Pinpoint the cell where the given text exists, returning its [X, Y] midpoint coordinate. 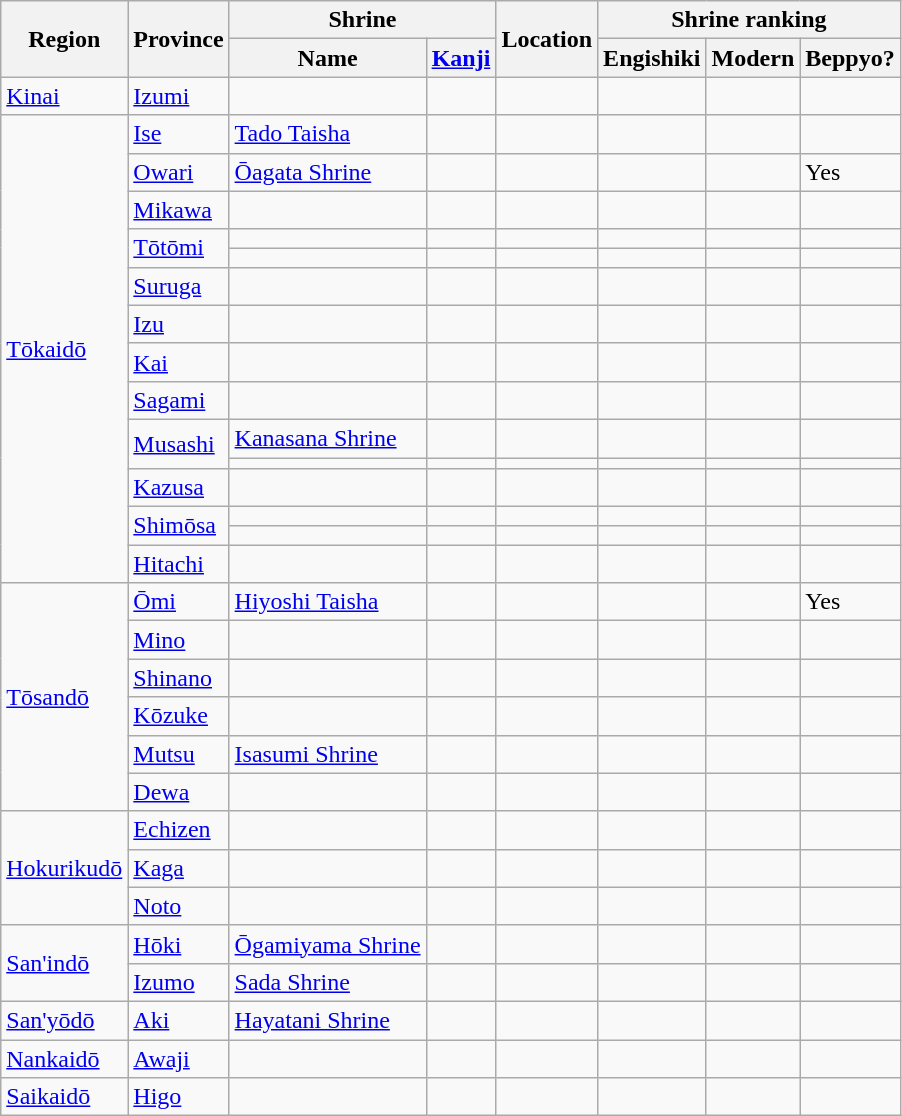
San'yōdō [64, 1020]
San'indō [64, 963]
Beppyo? [850, 58]
Shrine [362, 20]
Owari [178, 172]
Kanasana Shrine [328, 438]
Location [547, 39]
Tōsandō [64, 697]
Shimōsa [178, 526]
Hitachi [178, 564]
Mino [178, 640]
Izumi [178, 96]
Noto [178, 906]
Tōkaidō [64, 349]
Engishiki [652, 58]
Mikawa [178, 210]
Province [178, 39]
Dewa [178, 792]
Awaji [178, 1059]
Isasumi Shrine [328, 754]
Sada Shrine [328, 982]
Name [328, 58]
Hōki [178, 944]
Ōmi [178, 602]
Aki [178, 1020]
Hiyoshi Taisha [328, 602]
Kanji [461, 58]
Shrine ranking [750, 20]
Ōagata Shrine [328, 172]
Hokurikudō [64, 868]
Izu [178, 324]
Sagami [178, 400]
Hayatani Shrine [328, 1020]
Modern [753, 58]
Ōgamiyama Shrine [328, 944]
Saikaidō [64, 1097]
Higo [178, 1097]
Musashi [178, 444]
Nankaidō [64, 1059]
Suruga [178, 286]
Kaga [178, 868]
Ise [178, 134]
Izumo [178, 982]
Region [64, 39]
Kai [178, 362]
Tado Taisha [328, 134]
Echizen [178, 830]
Kinai [64, 96]
Tōtōmi [178, 248]
Mutsu [178, 754]
Kōzuke [178, 716]
Kazusa [178, 488]
Shinano [178, 678]
